Return the (x, y) coordinate for the center point of the cell that contains the specified text.  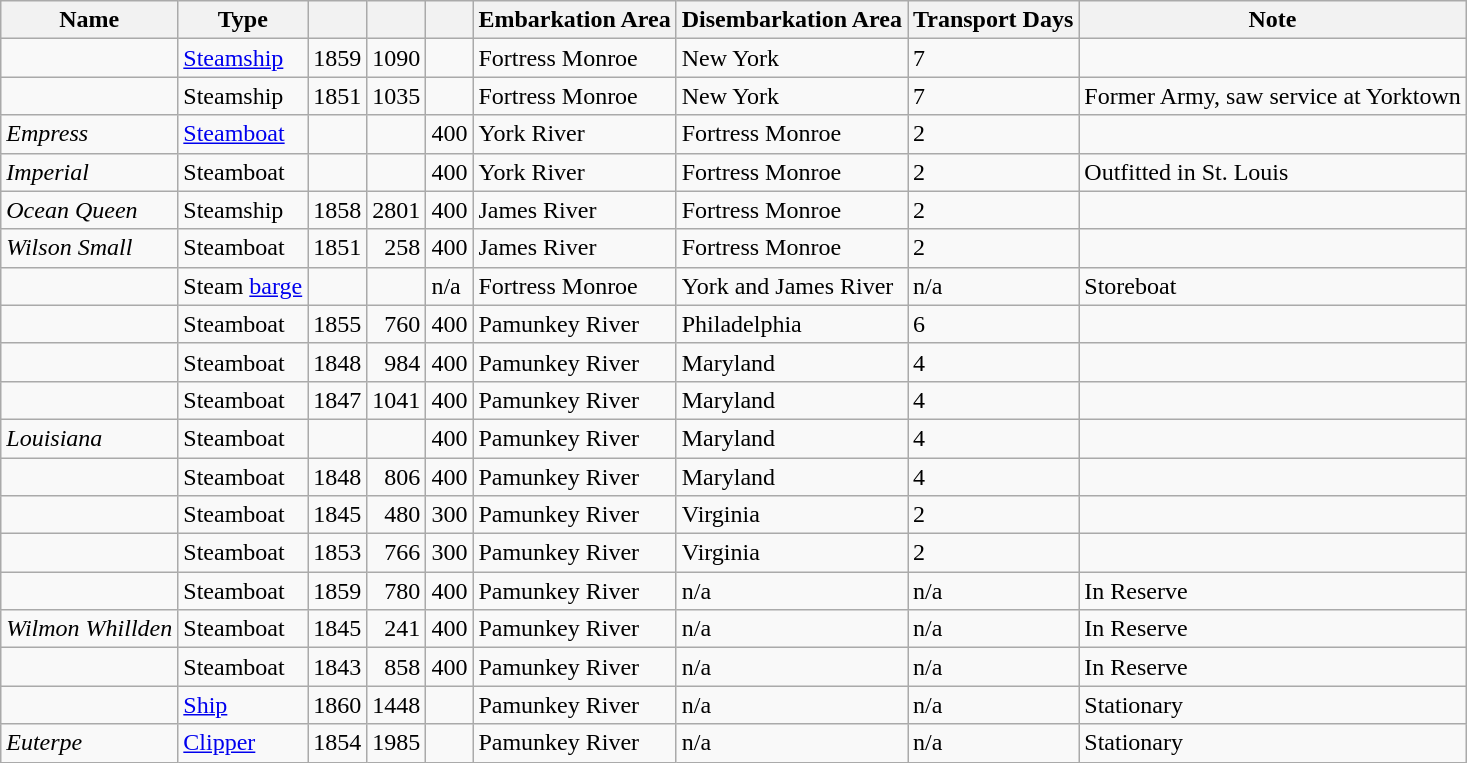
1847 (338, 400)
2801 (396, 210)
Ship (243, 705)
258 (396, 248)
480 (396, 515)
1860 (338, 705)
Outfitted in St. Louis (1272, 172)
Philadelphia (792, 324)
1985 (396, 743)
1090 (396, 58)
1448 (396, 705)
Former Army, saw service at Yorktown (1272, 96)
241 (396, 629)
1041 (396, 400)
Euterpe (90, 743)
York and James River (792, 286)
Imperial (90, 172)
1854 (338, 743)
Ocean Queen (90, 210)
1035 (396, 96)
Wilson Small (90, 248)
766 (396, 553)
Empress (90, 134)
806 (396, 477)
Steam barge (243, 286)
760 (396, 324)
Wilmon Whillden (90, 629)
Disembarkation Area (792, 20)
Storeboat (1272, 286)
Louisiana (90, 438)
1855 (338, 324)
Type (243, 20)
780 (396, 591)
1843 (338, 667)
6 (994, 324)
Transport Days (994, 20)
984 (396, 362)
Name (90, 20)
1858 (338, 210)
Note (1272, 20)
858 (396, 667)
Clipper (243, 743)
Embarkation Area (574, 20)
1853 (338, 553)
